Detect which cell encompasses the target text, then output its [X, Y] center coordinate. 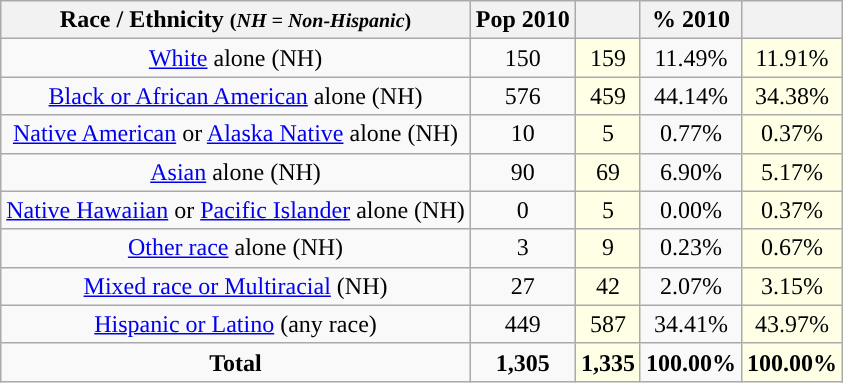
9 [608, 248]
34.38% [792, 96]
Black or African American alone (NH) [236, 96]
27 [522, 286]
587 [608, 324]
Native Hawaiian or Pacific Islander alone (NH) [236, 210]
69 [608, 172]
150 [522, 58]
Mixed race or Multiracial (NH) [236, 286]
11.91% [792, 58]
Race / Ethnicity (NH = Non-Hispanic) [236, 20]
34.41% [690, 324]
42 [608, 286]
0.77% [690, 134]
3 [522, 248]
44.14% [690, 96]
Native American or Alaska Native alone (NH) [236, 134]
% 2010 [690, 20]
0 [522, 210]
159 [608, 58]
Total [236, 362]
2.07% [690, 286]
90 [522, 172]
576 [522, 96]
Other race alone (NH) [236, 248]
Hispanic or Latino (any race) [236, 324]
0.23% [690, 248]
White alone (NH) [236, 58]
1,305 [522, 362]
1,335 [608, 362]
5.17% [792, 172]
449 [522, 324]
11.49% [690, 58]
3.15% [792, 286]
Asian alone (NH) [236, 172]
10 [522, 134]
0.67% [792, 248]
459 [608, 96]
Pop 2010 [522, 20]
6.90% [690, 172]
0.00% [690, 210]
43.97% [792, 324]
